Scan for the cell matching the given text and deliver its [X, Y] coordinate at center. 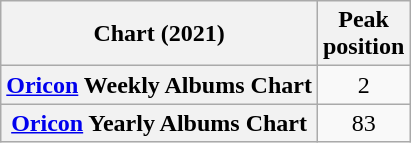
83 [363, 123]
Peakposition [363, 34]
2 [363, 85]
Oricon Weekly Albums Chart [160, 85]
Oricon Yearly Albums Chart [160, 123]
Chart (2021) [160, 34]
